Return (X, Y) of the center of cell containing provided text 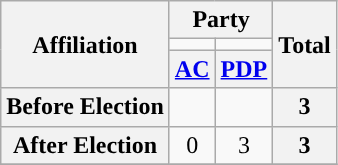
After Election (86, 145)
Total (305, 44)
PDP (244, 69)
Affiliation (86, 44)
Party (220, 20)
AC (192, 69)
0 (192, 145)
Before Election (86, 107)
